Find where the given text appears and provide that cell's center as [x, y] coordinate. 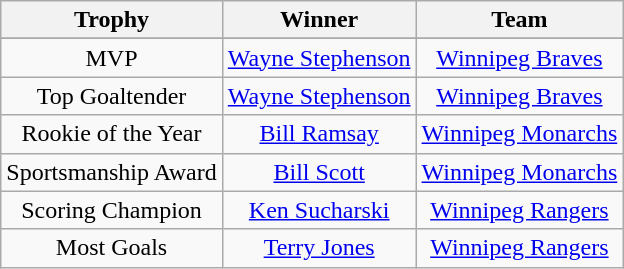
Most Goals [112, 248]
Bill Ramsay [319, 134]
Winner [319, 20]
MVP [112, 58]
Rookie of the Year [112, 134]
Terry Jones [319, 248]
Ken Sucharski [319, 210]
Top Goaltender [112, 96]
Sportsmanship Award [112, 172]
Scoring Champion [112, 210]
Bill Scott [319, 172]
Trophy [112, 20]
Team [520, 20]
